Return (x, y) of the center of cell containing provided text 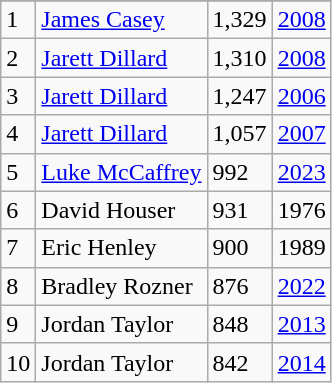
James Casey (122, 20)
2022 (302, 286)
1989 (302, 248)
2007 (302, 134)
Bradley Rozner (122, 286)
2014 (302, 362)
10 (18, 362)
2006 (302, 96)
2 (18, 58)
876 (240, 286)
848 (240, 324)
992 (240, 172)
8 (18, 286)
2023 (302, 172)
Luke McCaffrey (122, 172)
7 (18, 248)
931 (240, 210)
6 (18, 210)
1 (18, 20)
4 (18, 134)
1,247 (240, 96)
1,057 (240, 134)
2013 (302, 324)
1,329 (240, 20)
9 (18, 324)
1976 (302, 210)
Eric Henley (122, 248)
842 (240, 362)
1,310 (240, 58)
5 (18, 172)
900 (240, 248)
3 (18, 96)
David Houser (122, 210)
